For the text-containing cell, return its midpoint in (X, Y) coordinate format. 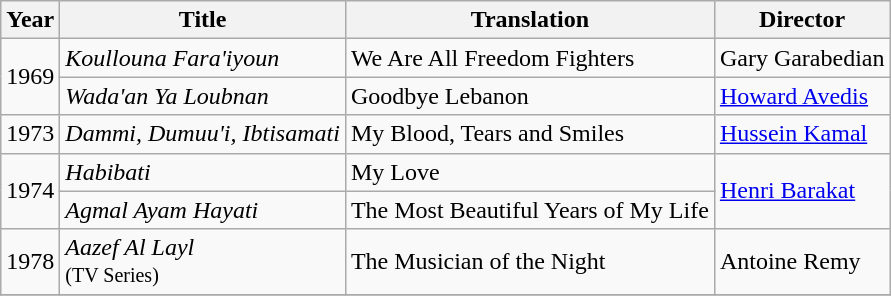
The Musician of the Night (530, 262)
The Most Beautiful Years of My Life (530, 210)
Agmal Ayam Hayati (203, 210)
1978 (30, 262)
My Love (530, 172)
We Are All Freedom Fighters (530, 58)
Dammi, Dumuu'i, Ibtisamati (203, 134)
Howard Avedis (802, 96)
1974 (30, 191)
Henri Barakat (802, 191)
Aazef Al Layl(TV Series) (203, 262)
Goodbye Lebanon (530, 96)
Antoine Remy (802, 262)
Hussein Kamal (802, 134)
Gary Garabedian (802, 58)
1973 (30, 134)
Translation (530, 20)
Title (203, 20)
Habibati (203, 172)
1969 (30, 77)
Year (30, 20)
Director (802, 20)
My Blood, Tears and Smiles (530, 134)
Wada'an Ya Loubnan (203, 96)
Koullouna Fara'iyoun (203, 58)
